Search for the cell housing the specified text and yield its [x, y] center coordinate. 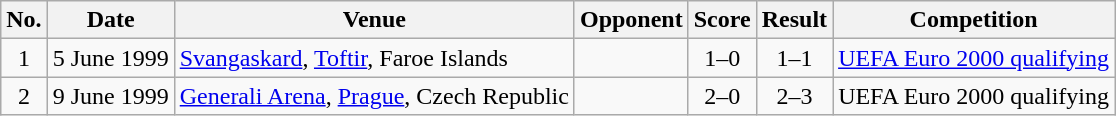
Svangaskard, Toftir, Faroe Islands [374, 58]
Venue [374, 20]
1–1 [794, 58]
2 [24, 96]
Opponent [631, 20]
2–0 [722, 96]
2–3 [794, 96]
1 [24, 58]
9 June 1999 [110, 96]
Score [722, 20]
1–0 [722, 58]
Competition [974, 20]
No. [24, 20]
5 June 1999 [110, 58]
Date [110, 20]
Generali Arena, Prague, Czech Republic [374, 96]
Result [794, 20]
